Extract the [X, Y] coordinate from the center of the cell holding the provided text.  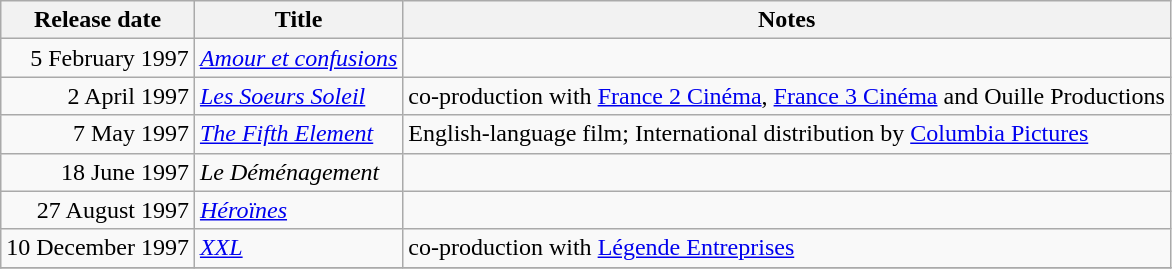
Le Déménagement [298, 172]
Notes [787, 20]
Les Soeurs Soleil [298, 96]
XXL [298, 248]
18 June 1997 [98, 172]
7 May 1997 [98, 134]
English-language film; International distribution by Columbia Pictures [787, 134]
2 April 1997 [98, 96]
Héroïnes [298, 210]
Title [298, 20]
co-production with France 2 Cinéma, France 3 Cinéma and Ouille Productions [787, 96]
The Fifth Element [298, 134]
5 February 1997 [98, 58]
Release date [98, 20]
co-production with Légende Entreprises [787, 248]
10 December 1997 [98, 248]
Amour et confusions [298, 58]
27 August 1997 [98, 210]
